Capture the cell that displays the provided text and extract its [x, y] central coordinate. 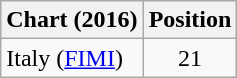
21 [190, 58]
Italy (FIMI) [72, 58]
Chart (2016) [72, 20]
Position [190, 20]
